Scan for the cell matching the given text and deliver its [X, Y] coordinate at center. 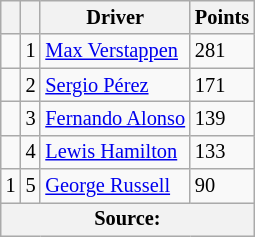
Points [222, 17]
Source: [128, 219]
George Russell [115, 186]
90 [222, 186]
281 [222, 51]
5 [31, 186]
Fernando Alonso [115, 118]
139 [222, 118]
Driver [115, 17]
2 [31, 85]
Sergio Pérez [115, 85]
133 [222, 152]
3 [31, 118]
171 [222, 85]
Lewis Hamilton [115, 152]
4 [31, 152]
Max Verstappen [115, 51]
